Output the [x, y] coordinate of the center of the cell containing the given text.  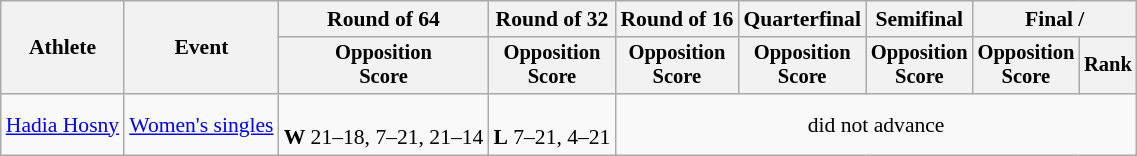
Event [201, 48]
Round of 32 [552, 19]
Final / [1055, 19]
Semifinal [920, 19]
Round of 64 [384, 19]
did not advance [876, 124]
Rank [1108, 66]
Hadia Hosny [62, 124]
L 7–21, 4–21 [552, 124]
W 21–18, 7–21, 21–14 [384, 124]
Women's singles [201, 124]
Athlete [62, 48]
Round of 16 [676, 19]
Quarterfinal [802, 19]
